Scan for the cell matching the given text and deliver its [X, Y] coordinate at center. 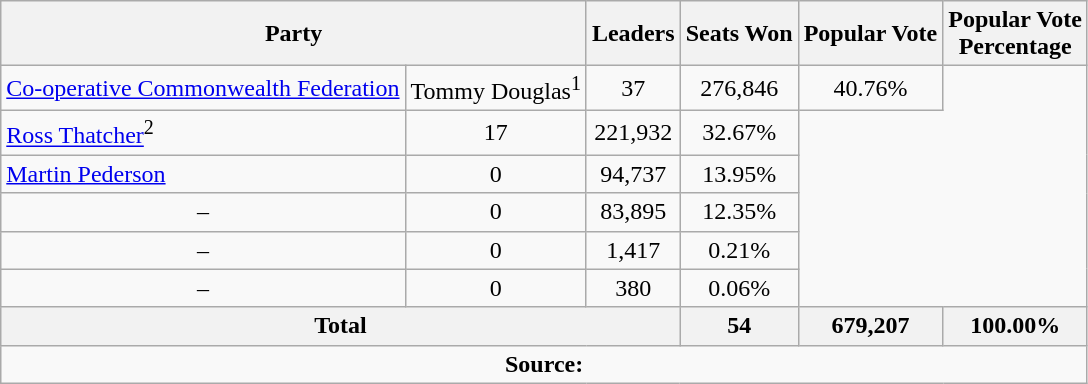
0.21% [739, 250]
380 [633, 288]
679,207 [870, 326]
Seats Won [739, 34]
Popular Vote [870, 34]
0.06% [739, 288]
Leaders [633, 34]
94,737 [633, 174]
1,417 [633, 250]
Martin Pederson [203, 174]
13.95% [739, 174]
221,932 [633, 132]
83,895 [633, 212]
Tommy Douglas1 [496, 88]
Ross Thatcher2 [203, 132]
54 [739, 326]
12.35% [739, 212]
Popular VotePercentage [1016, 34]
100.00% [1016, 326]
276,846 [739, 88]
40.76% [870, 88]
Total [340, 326]
37 [633, 88]
Party [294, 34]
32.67% [739, 132]
Co-operative Commonwealth Federation [203, 88]
17 [496, 132]
Source: [544, 364]
